Determine the (x, y) coordinate at the center of the cell enclosing the given text.  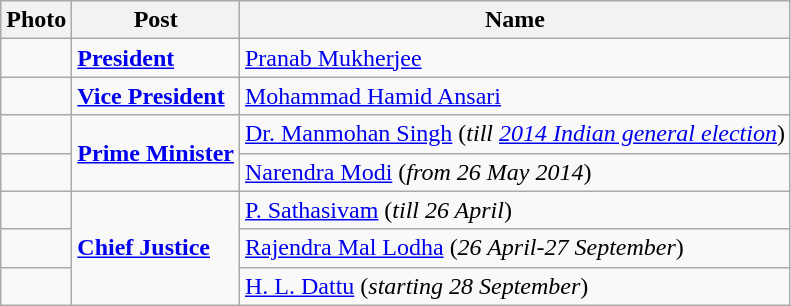
Mohammad Hamid Ansari (514, 96)
Vice President (156, 96)
Photo (36, 20)
H. L. Dattu (starting 28 September) (514, 286)
Pranab Mukherjee (514, 58)
Dr. Manmohan Singh (till 2014 Indian general election) (514, 134)
President (156, 58)
Name (514, 20)
P. Sathasivam (till 26 April) (514, 210)
Narendra Modi (from 26 May 2014) (514, 172)
Post (156, 20)
Chief Justice (156, 248)
Rajendra Mal Lodha (26 April-27 September) (514, 248)
Prime Minister (156, 153)
